Determine the (X, Y) coordinate at the center of the cell enclosing the given text.  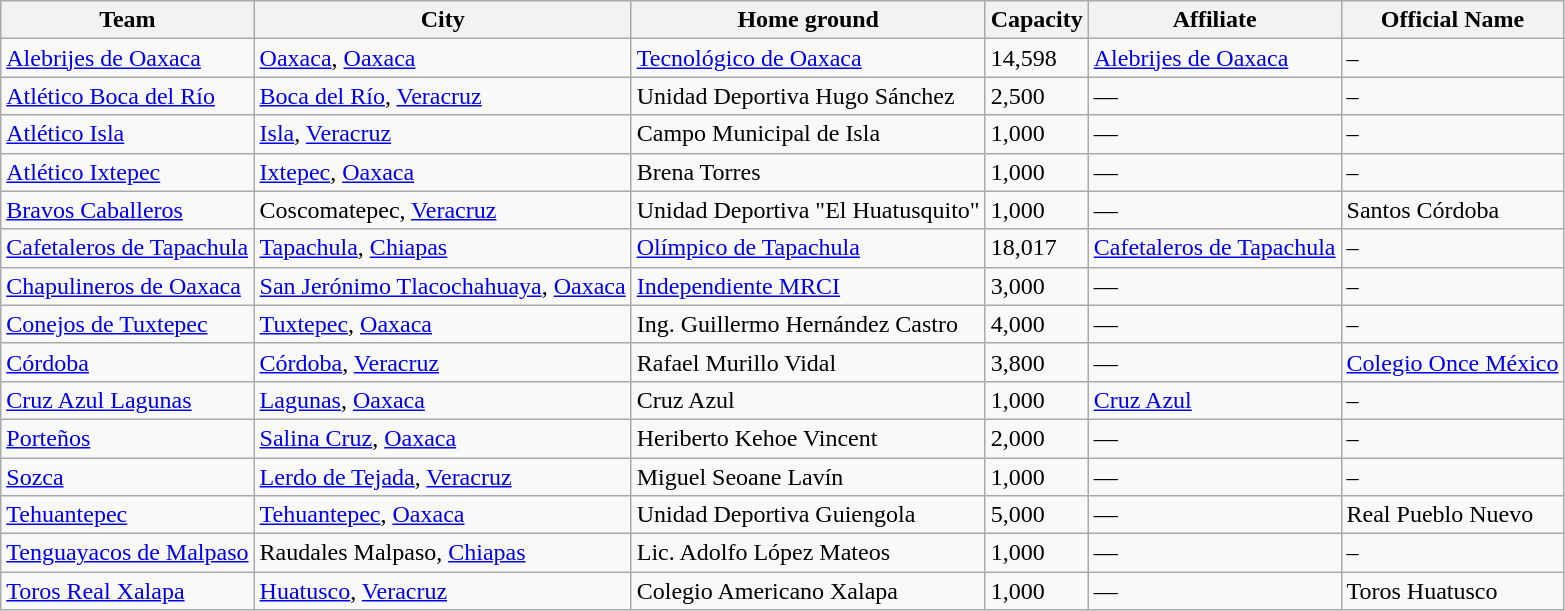
2,000 (1036, 438)
Home ground (808, 20)
Tapachula, Chiapas (442, 248)
Toros Real Xalapa (128, 591)
Porteños (128, 438)
3,000 (1036, 286)
Cruz Azul Lagunas (128, 400)
Santos Córdoba (1452, 210)
Unidad Deportiva Hugo Sánchez (808, 96)
Chapulineros de Oaxaca (128, 286)
Bravos Caballeros (128, 210)
Tehuantepec, Oaxaca (442, 515)
Unidad Deportiva "El Huatusquito" (808, 210)
Sozca (128, 477)
Ing. Guillermo Hernández Castro (808, 324)
Colegio Once México (1452, 362)
Lerdo de Tejada, Veracruz (442, 477)
Capacity (1036, 20)
Conejos de Tuxtepec (128, 324)
Tecnológico de Oaxaca (808, 58)
Toros Huatusco (1452, 591)
Lagunas, Oaxaca (442, 400)
Official Name (1452, 20)
Miguel Seoane Lavín (808, 477)
Oaxaca, Oaxaca (442, 58)
5,000 (1036, 515)
Tuxtepec, Oaxaca (442, 324)
Tehuantepec (128, 515)
Brena Torres (808, 172)
Atlético Ixtepec (128, 172)
Heriberto Kehoe Vincent (808, 438)
Isla, Veracruz (442, 134)
Team (128, 20)
City (442, 20)
18,017 (1036, 248)
Campo Municipal de Isla (808, 134)
14,598 (1036, 58)
Lic. Adolfo López Mateos (808, 553)
Rafael Murillo Vidal (808, 362)
Coscomatepec, Veracruz (442, 210)
Tenguayacos de Malpaso (128, 553)
3,800 (1036, 362)
Real Pueblo Nuevo (1452, 515)
Independiente MRCI (808, 286)
Olímpico de Tapachula (808, 248)
Raudales Malpaso, Chiapas (442, 553)
Boca del Río, Veracruz (442, 96)
Córdoba (128, 362)
Unidad Deportiva Guiengola (808, 515)
Salina Cruz, Oaxaca (442, 438)
Córdoba, Veracruz (442, 362)
Colegio Americano Xalapa (808, 591)
San Jerónimo Tlacochahuaya, Oaxaca (442, 286)
Affiliate (1214, 20)
Atlético Boca del Río (128, 96)
4,000 (1036, 324)
Atlético Isla (128, 134)
2,500 (1036, 96)
Ixtepec, Oaxaca (442, 172)
Huatusco, Veracruz (442, 591)
